Search for the cell housing the specified text and yield its [x, y] center coordinate. 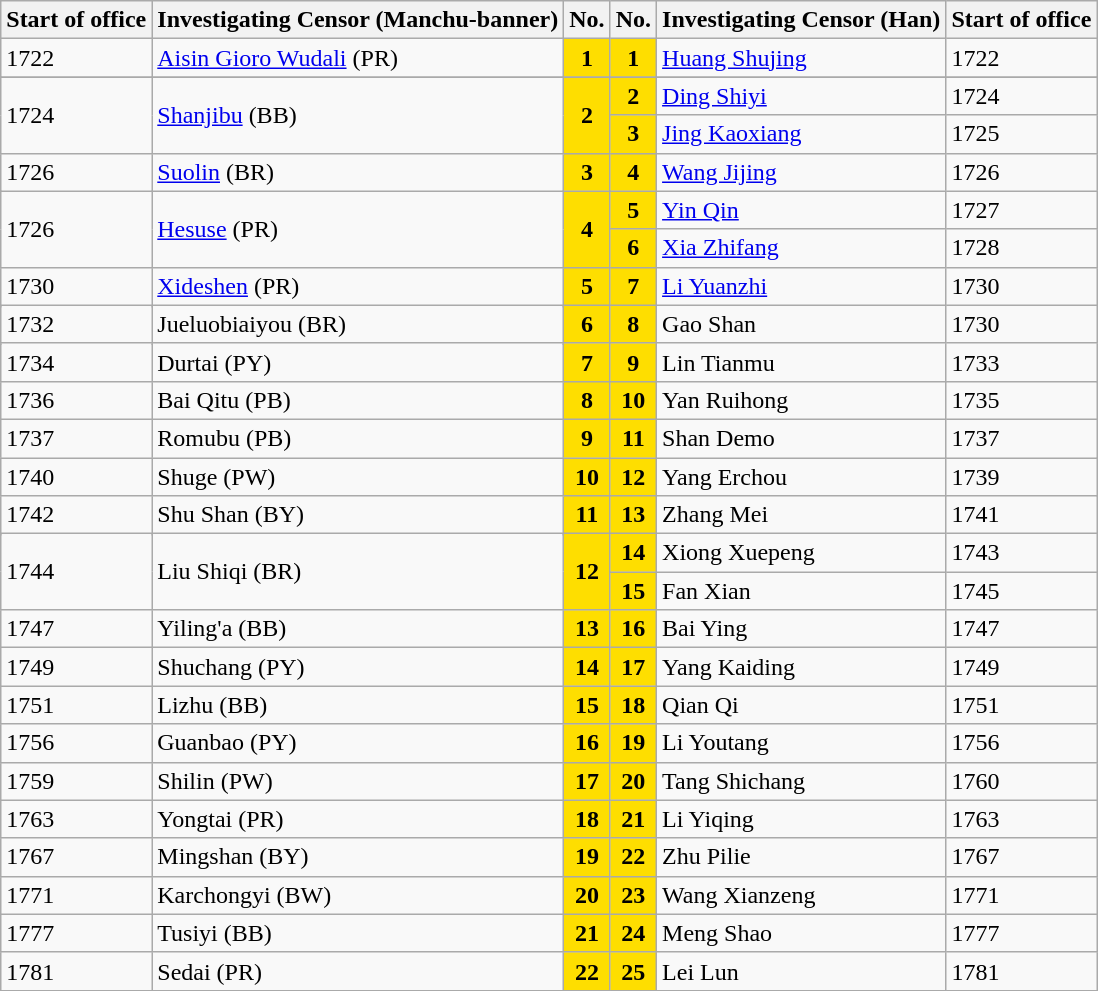
Yang Kaiding [802, 667]
Gao Shan [802, 324]
1760 [1022, 781]
Qian Qi [802, 705]
1740 [76, 477]
Guanbao (PY) [358, 743]
Aisin Gioro Wudali (PR) [358, 58]
1727 [1022, 210]
Yongtai (PR) [358, 819]
Shan Demo [802, 438]
Shuge (PW) [358, 477]
Mingshan (BY) [358, 857]
Durtai (PY) [358, 362]
25 [633, 971]
Shuchang (PY) [358, 667]
1734 [76, 362]
Wang Jijing [802, 172]
Hesuse (PR) [358, 229]
Bai Qitu (PB) [358, 400]
1759 [76, 781]
Fan Xian [802, 591]
Suolin (BR) [358, 172]
Xia Zhifang [802, 248]
Li Youtang [802, 743]
1739 [1022, 477]
Jing Kaoxiang [802, 134]
Zhu Pilie [802, 857]
Romubu (PB) [358, 438]
Yang Erchou [802, 477]
Sedai (PR) [358, 971]
1736 [76, 400]
Li Yuanzhi [802, 286]
Xiong Xuepeng [802, 553]
1725 [1022, 134]
1742 [76, 515]
Lei Lun [802, 971]
Meng Shao [802, 933]
Yan Ruihong [802, 400]
Karchongyi (BW) [358, 895]
Investigating Censor (Han) [802, 20]
Tang Shichang [802, 781]
Xideshen (PR) [358, 286]
1741 [1022, 515]
Huang Shujing [802, 58]
Liu Shiqi (BR) [358, 572]
Shilin (PW) [358, 781]
Jueluobiaiyou (BR) [358, 324]
1732 [76, 324]
Investigating Censor (Manchu-banner) [358, 20]
1733 [1022, 362]
Yin Qin [802, 210]
24 [633, 933]
23 [633, 895]
Bai Ying [802, 629]
Tusiyi (BB) [358, 933]
Lizhu (BB) [358, 705]
Wang Xianzeng [802, 895]
1728 [1022, 248]
Li Yiqing [802, 819]
1745 [1022, 591]
Yiling'a (BB) [358, 629]
Lin Tianmu [802, 362]
Ding Shiyi [802, 96]
Shu Shan (BY) [358, 515]
Zhang Mei [802, 515]
1743 [1022, 553]
1744 [76, 572]
Shanjibu (BB) [358, 115]
1735 [1022, 400]
